Return (X, Y) of the center of cell containing provided text 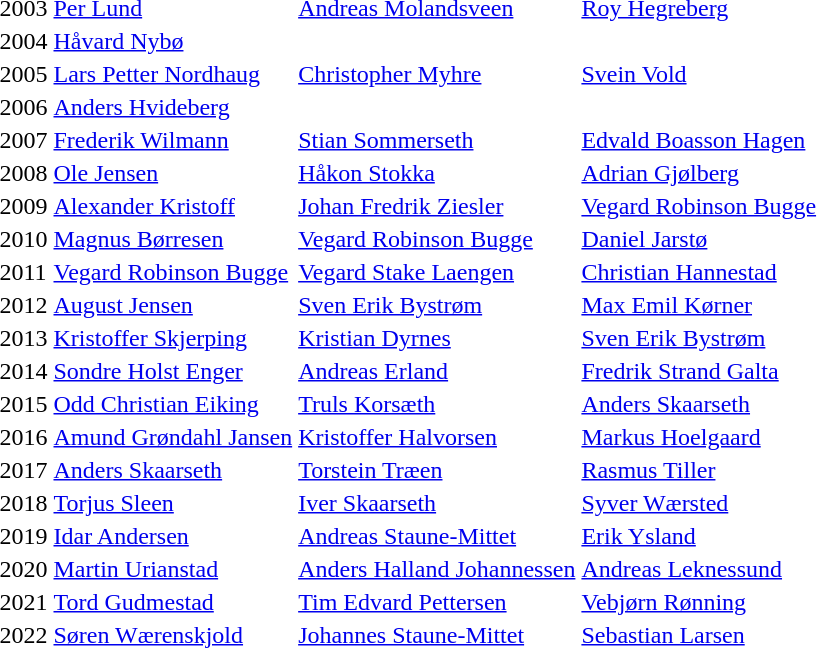
Kristoffer Halvorsen (437, 437)
Magnus Børresen (173, 239)
Anders Halland Johannessen (437, 569)
Odd Christian Eiking (173, 404)
Truls Korsæth (437, 404)
Iver Skaarseth (437, 503)
Johan Fredrik Ziesler (437, 206)
Håvard Nybø (173, 41)
August Jensen (173, 305)
Sven Erik Bystrøm (437, 305)
Andreas Staune-Mittet (437, 536)
Sondre Holst Enger (173, 371)
Alexander Kristoff (173, 206)
Stian Sommerseth (437, 140)
Tim Edvard Pettersen (437, 602)
Idar Andersen (173, 536)
Anders Hvideberg (173, 107)
Torstein Træen (437, 470)
Vegard Stake Laengen (437, 272)
Kristoffer Skjerping (173, 338)
Frederik Wilmann (173, 140)
Andreas Erland (437, 371)
Amund Grøndahl Jansen (173, 437)
Lars Petter Nordhaug (173, 74)
Ole Jensen (173, 173)
Torjus Sleen (173, 503)
Kristian Dyrnes (437, 338)
Anders Skaarseth (173, 470)
Martin Urianstad (173, 569)
Tord Gudmestad (173, 602)
Christopher Myhre (437, 74)
Håkon Stokka (437, 173)
